Locate the cell with the specified text and output its (x, y) center coordinate. 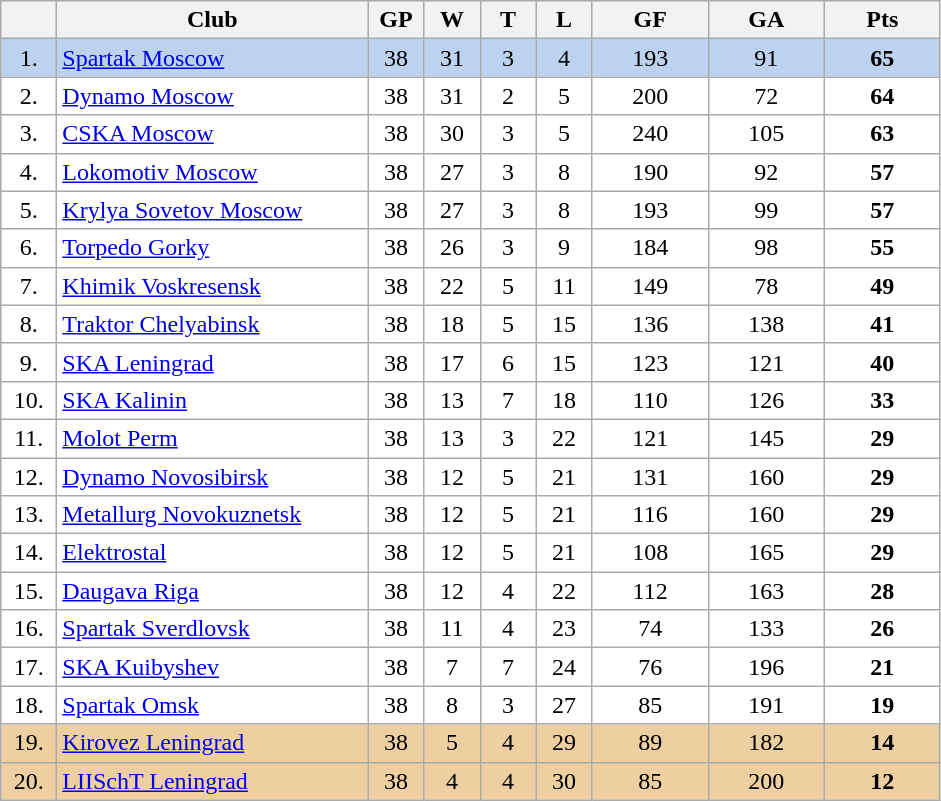
2. (29, 96)
16. (29, 629)
105 (766, 134)
L (564, 20)
5. (29, 210)
126 (766, 400)
133 (766, 629)
91 (766, 58)
138 (766, 324)
11. (29, 438)
136 (650, 324)
240 (650, 134)
196 (766, 667)
28 (882, 591)
7. (29, 286)
3. (29, 134)
10. (29, 400)
110 (650, 400)
74 (650, 629)
Club (212, 20)
6. (29, 248)
Kirovez Leningrad (212, 743)
4. (29, 172)
13. (29, 515)
GA (766, 20)
2 (508, 96)
116 (650, 515)
165 (766, 553)
65 (882, 58)
GP (396, 20)
49 (882, 286)
14 (882, 743)
9 (564, 248)
W (452, 20)
T (508, 20)
23 (564, 629)
24 (564, 667)
Spartak Omsk (212, 705)
Metallurg Novokuznetsk (212, 515)
76 (650, 667)
Spartak Moscow (212, 58)
17. (29, 667)
92 (766, 172)
15. (29, 591)
63 (882, 134)
17 (452, 362)
191 (766, 705)
Molot Perm (212, 438)
LIISchT Leningrad (212, 781)
131 (650, 477)
Dynamo Novosibirsk (212, 477)
149 (650, 286)
19 (882, 705)
41 (882, 324)
CSKA Moscow (212, 134)
Spartak Sverdlovsk (212, 629)
Pts (882, 20)
SKA Leningrad (212, 362)
Traktor Chelyabinsk (212, 324)
89 (650, 743)
72 (766, 96)
8. (29, 324)
98 (766, 248)
78 (766, 286)
20. (29, 781)
18. (29, 705)
Lokomotiv Moscow (212, 172)
19. (29, 743)
Dynamo Moscow (212, 96)
123 (650, 362)
GF (650, 20)
1. (29, 58)
SKA Kalinin (212, 400)
12. (29, 477)
Daugava Riga (212, 591)
55 (882, 248)
33 (882, 400)
40 (882, 362)
Elektrostal (212, 553)
9. (29, 362)
Khimik Voskresensk (212, 286)
184 (650, 248)
Torpedo Gorky (212, 248)
112 (650, 591)
Krylya Sovetov Moscow (212, 210)
108 (650, 553)
64 (882, 96)
182 (766, 743)
SKA Kuibyshev (212, 667)
190 (650, 172)
99 (766, 210)
6 (508, 362)
145 (766, 438)
163 (766, 591)
14. (29, 553)
